Scan for the cell matching the given text and deliver its [x, y] coordinate at center. 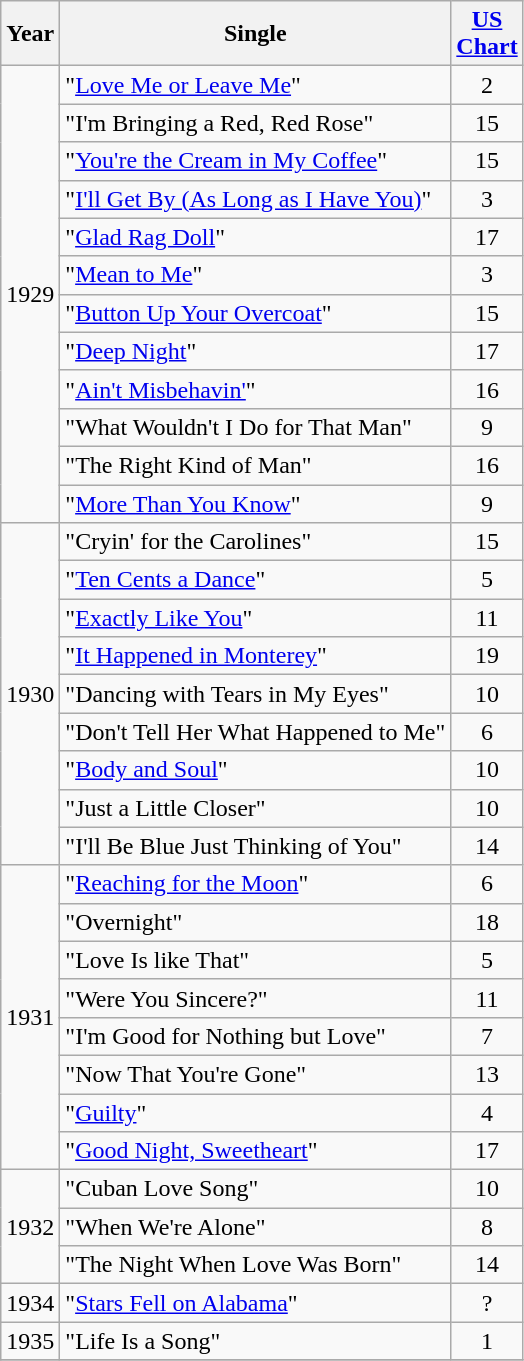
"Just a Little Closer" [256, 808]
? [487, 1303]
"I'll Be Blue Just Thinking of You" [256, 846]
"Dancing with Tears in My Eyes" [256, 694]
2 [487, 85]
"Cryin' for the Carolines" [256, 542]
"Guilty" [256, 1113]
"Mean to Me" [256, 275]
"Ain't Misbehavin'" [256, 389]
"Were You Sincere?" [256, 998]
"You're the Cream in My Coffee" [256, 161]
18 [487, 922]
"Cuban Love Song" [256, 1189]
Year [30, 34]
"More Than You Know" [256, 503]
"Love Me or Leave Me" [256, 85]
"Stars Fell on Alabama" [256, 1303]
19 [487, 656]
1935 [30, 1341]
"Body and Soul" [256, 770]
1932 [30, 1227]
"The Right Kind of Man" [256, 465]
1930 [30, 694]
7 [487, 1036]
"It Happened in Monterey" [256, 656]
"Don't Tell Her What Happened to Me" [256, 732]
1 [487, 1341]
1934 [30, 1303]
"Exactly Like You" [256, 618]
"When We're Alone" [256, 1227]
"Good Night, Sweetheart" [256, 1151]
"I'm Good for Nothing but Love" [256, 1036]
4 [487, 1113]
"Glad Rag Doll" [256, 237]
"The Night When Love Was Born" [256, 1265]
"Now That You're Gone" [256, 1074]
"Love Is like That" [256, 960]
"Overnight" [256, 922]
"Button Up Your Overcoat" [256, 313]
"Life Is a Song" [256, 1341]
1929 [30, 294]
"Deep Night" [256, 351]
8 [487, 1227]
USChart [487, 34]
"Reaching for the Moon" [256, 884]
"I'm Bringing a Red, Red Rose" [256, 123]
"Ten Cents a Dance" [256, 580]
"I'll Get By (As Long as I Have You)" [256, 199]
Single [256, 34]
"What Wouldn't I Do for That Man" [256, 427]
13 [487, 1074]
1931 [30, 1017]
